Return (x, y) of the center of cell containing provided text 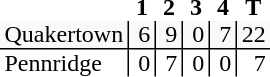
6 (142, 35)
Pennridge (64, 63)
9 (168, 35)
Quakertown (64, 35)
22 (253, 35)
